Provide the (X, Y) coordinate of the cell's center where the given text is located.  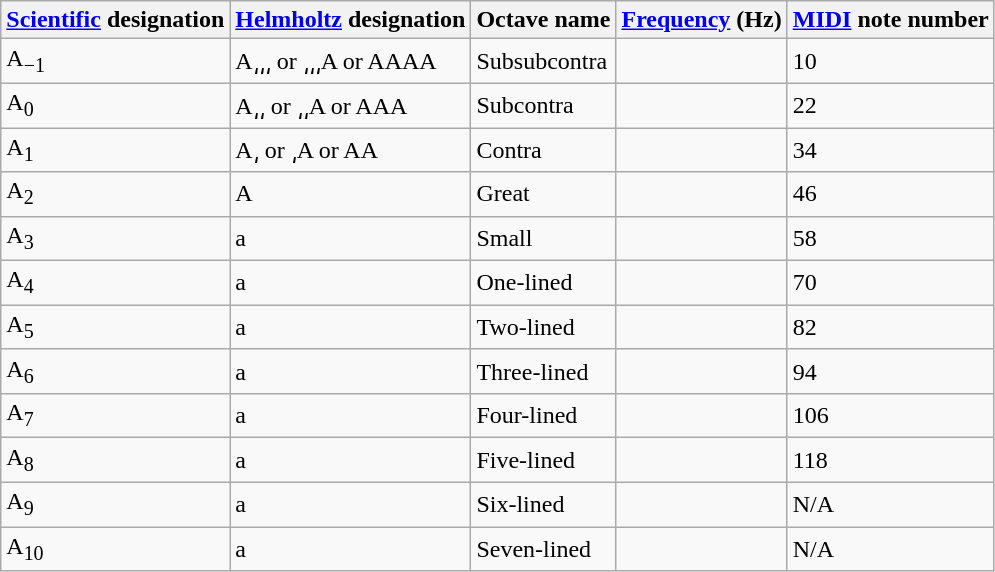
A10 (116, 549)
46 (890, 194)
Great (544, 194)
A3 (116, 238)
MIDI note number (890, 20)
A5 (116, 327)
Six-lined (544, 504)
A6 (116, 371)
One-lined (544, 283)
34 (890, 150)
A͵͵͵ or ͵͵͵A or AAAA (350, 61)
A9 (116, 504)
58 (890, 238)
A2 (116, 194)
A͵͵ or ͵͵A or AAA (350, 105)
106 (890, 416)
A4 (116, 283)
Octave name (544, 20)
22 (890, 105)
Seven-lined (544, 549)
Subsubcontra (544, 61)
10 (890, 61)
Contra (544, 150)
82 (890, 327)
A8 (116, 460)
70 (890, 283)
Subcontra (544, 105)
118 (890, 460)
Frequency (Hz) (702, 20)
A1 (116, 150)
Small (544, 238)
A−1 (116, 61)
Five-lined (544, 460)
A7 (116, 416)
Three-lined (544, 371)
Four-lined (544, 416)
Scientific designation (116, 20)
A (350, 194)
A͵ or ͵A or AA (350, 150)
Helmholtz designation (350, 20)
Two-lined (544, 327)
94 (890, 371)
A0 (116, 105)
